Detect which cell encompasses the target text, then output its (x, y) center coordinate. 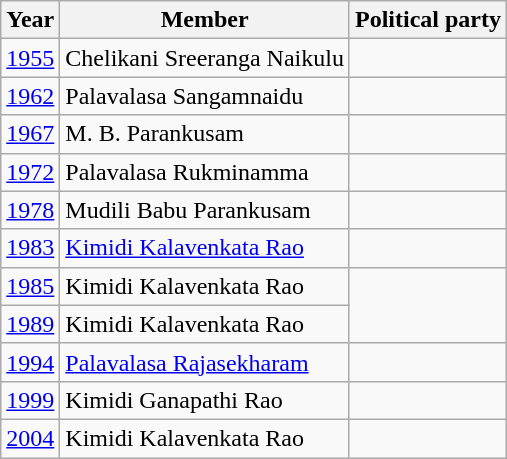
Kimidi Ganapathi Rao (205, 400)
Member (205, 20)
1978 (30, 210)
1955 (30, 58)
2004 (30, 438)
Palavalasa Sangamnaidu (205, 96)
1989 (30, 324)
1983 (30, 248)
Mudili Babu Parankusam (205, 210)
Palavalasa Rukminamma (205, 172)
M. B. Parankusam (205, 134)
1994 (30, 362)
1999 (30, 400)
1972 (30, 172)
1967 (30, 134)
1962 (30, 96)
Year (30, 20)
1985 (30, 286)
Palavalasa Rajasekharam (205, 362)
Political party (428, 20)
Chelikani Sreeranga Naikulu (205, 58)
